Return the (X, Y) coordinate for the center point of the cell that contains the specified text.  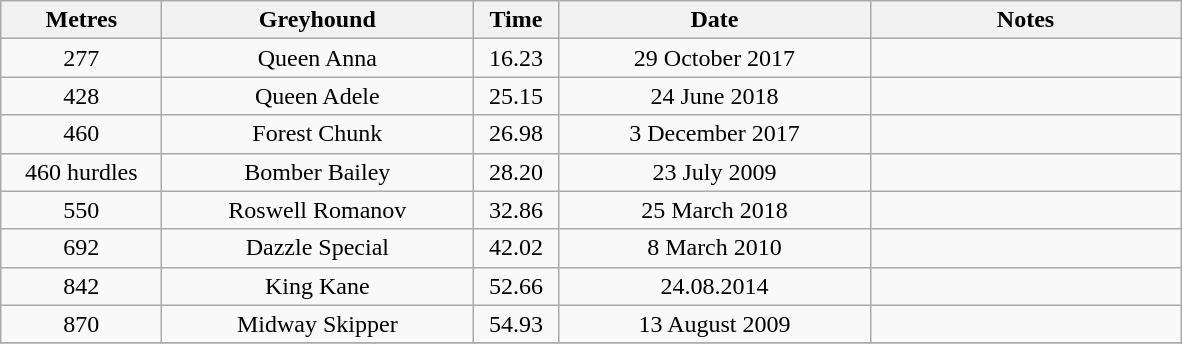
Roswell Romanov (318, 210)
32.86 (516, 210)
Notes (1026, 20)
26.98 (516, 134)
29 October 2017 (714, 58)
Bomber Bailey (318, 172)
Greyhound (318, 20)
460 hurdles (82, 172)
Dazzle Special (318, 248)
3 December 2017 (714, 134)
870 (82, 324)
Queen Anna (318, 58)
42.02 (516, 248)
Metres (82, 20)
550 (82, 210)
King Kane (318, 286)
Date (714, 20)
692 (82, 248)
16.23 (516, 58)
24 June 2018 (714, 96)
460 (82, 134)
842 (82, 286)
54.93 (516, 324)
8 March 2010 (714, 248)
52.66 (516, 286)
25 March 2018 (714, 210)
428 (82, 96)
277 (82, 58)
25.15 (516, 96)
Queen Adele (318, 96)
13 August 2009 (714, 324)
23 July 2009 (714, 172)
Forest Chunk (318, 134)
Time (516, 20)
28.20 (516, 172)
24.08.2014 (714, 286)
Midway Skipper (318, 324)
